From the cell containing the given text, extract its center point as (x, y) coordinate. 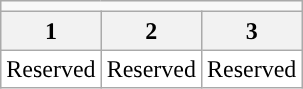
1 (51, 31)
3 (251, 31)
2 (151, 31)
